Search for the cell housing the specified text and yield its (x, y) center coordinate. 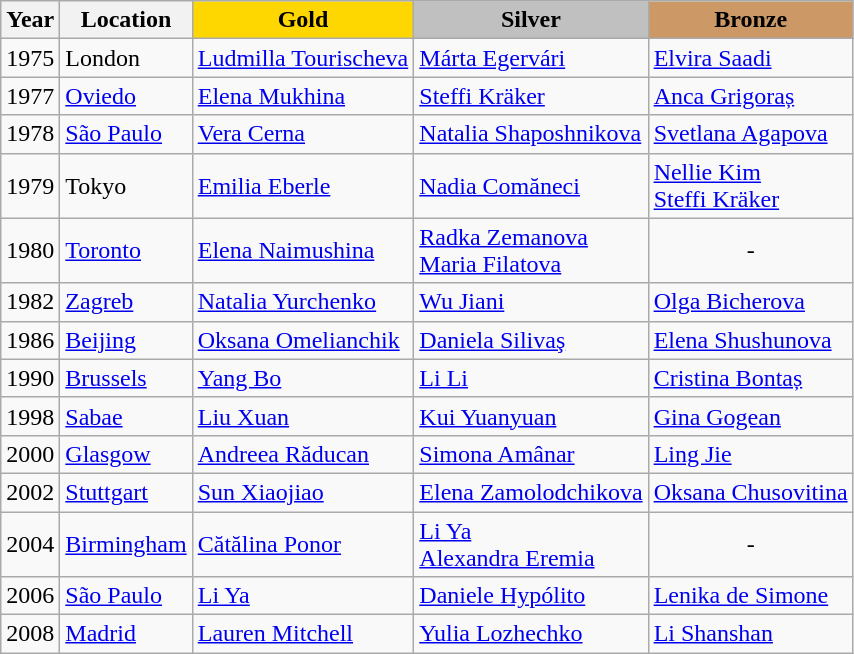
1998 (30, 416)
Li Shanshan (750, 634)
1980 (30, 250)
Elvira Saadi (750, 58)
Birmingham (126, 544)
1977 (30, 96)
Liu Xuan (303, 416)
1975 (30, 58)
Cristina Bontaș (750, 378)
Li Ya (303, 596)
Elena Zamolodchikova (531, 492)
2006 (30, 596)
Yang Bo (303, 378)
2000 (30, 454)
Year (30, 20)
Natalia Shaposhnikova (531, 134)
Madrid (126, 634)
Oviedo (126, 96)
Ludmilla Tourischeva (303, 58)
Daniele Hypólito (531, 596)
Ling Jie (750, 454)
1978 (30, 134)
Brussels (126, 378)
Gina Gogean (750, 416)
Wu Jiani (531, 302)
Natalia Yurchenko (303, 302)
Zagreb (126, 302)
Daniela Silivaş (531, 340)
Nellie Kim Steffi Kräker (750, 186)
Silver (531, 20)
London (126, 58)
Oksana Chusovitina (750, 492)
Olga Bicherova (750, 302)
Lenika de Simone (750, 596)
Oksana Omelianchik (303, 340)
Bronze (750, 20)
Location (126, 20)
Elena Naimushina (303, 250)
Tokyo (126, 186)
Cătălina Ponor (303, 544)
Yulia Lozhechko (531, 634)
2004 (30, 544)
1990 (30, 378)
Kui Yuanyuan (531, 416)
Toronto (126, 250)
2008 (30, 634)
Márta Egervári (531, 58)
Sun Xiaojiao (303, 492)
Steffi Kräker (531, 96)
1982 (30, 302)
Elena Mukhina (303, 96)
Sabae (126, 416)
1979 (30, 186)
Glasgow (126, 454)
Vera Cerna (303, 134)
Li Ya Alexandra Eremia (531, 544)
Anca Grigoraș (750, 96)
Beijing (126, 340)
Stuttgart (126, 492)
Elena Shushunova (750, 340)
Radka Zemanova Maria Filatova (531, 250)
2002 (30, 492)
Simona Amânar (531, 454)
Andreea Răducan (303, 454)
Lauren Mitchell (303, 634)
Gold (303, 20)
1986 (30, 340)
Nadia Comăneci (531, 186)
Svetlana Agapova (750, 134)
Li Li (531, 378)
Emilia Eberle (303, 186)
